Pinpoint the cell where the given text exists, returning its [X, Y] midpoint coordinate. 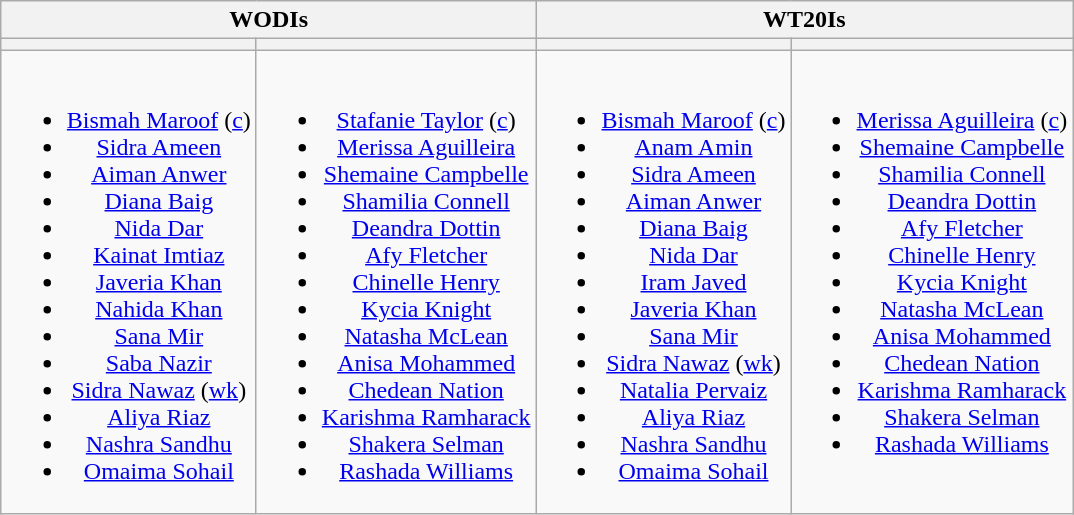
WODIs [268, 20]
WT20Is [804, 20]
